Return [x, y] of the center of cell containing provided text 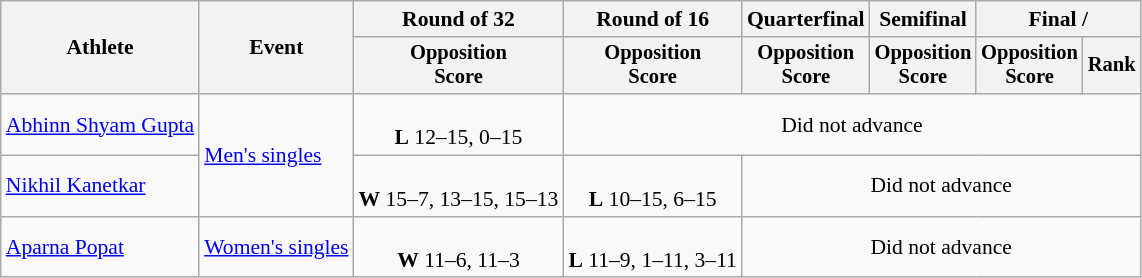
Round of 16 [652, 19]
Rank [1112, 66]
Athlete [100, 48]
Event [276, 48]
Aparna Popat [100, 248]
L 10–15, 6–15 [652, 186]
W 15–7, 13–15, 15–13 [459, 186]
Women's singles [276, 248]
Final / [1058, 19]
Nikhil Kanetkar [100, 186]
W 11–6, 11–3 [459, 248]
L 12–15, 0–15 [459, 124]
Quarterfinal [806, 19]
Abhinn Shyam Gupta [100, 124]
Round of 32 [459, 19]
Men's singles [276, 155]
L 11–9, 1–11, 3–11 [652, 248]
Semifinal [924, 19]
